Provide the (X, Y) coordinate of the cell's center where the given text is located.  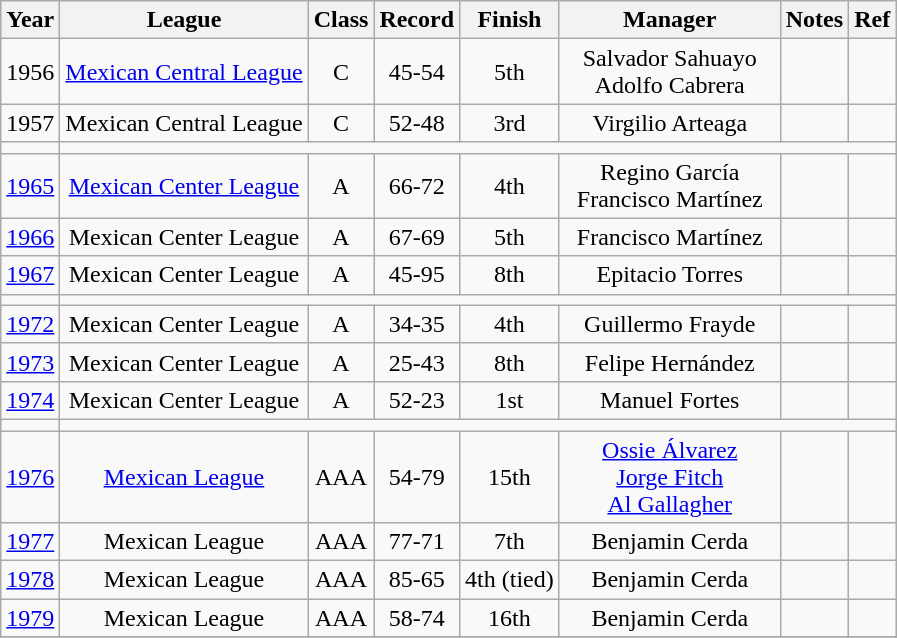
Salvador Sahuayo Adolfo Cabrera (670, 72)
Felipe Hernández (670, 362)
1965 (30, 186)
Record (417, 20)
1977 (30, 542)
1956 (30, 72)
58-74 (417, 618)
1979 (30, 618)
Year (30, 20)
Manuel Fortes (670, 400)
67-69 (417, 237)
15th (510, 476)
1967 (30, 275)
7th (510, 542)
League (184, 20)
1st (510, 400)
1974 (30, 400)
34-35 (417, 324)
4th (tied) (510, 580)
85-65 (417, 580)
1972 (30, 324)
54-79 (417, 476)
Notes (814, 20)
16th (510, 618)
1976 (30, 476)
52-48 (417, 123)
Virgilio Arteaga (670, 123)
66-72 (417, 186)
45-95 (417, 275)
Manager (670, 20)
77-71 (417, 542)
Francisco Martínez (670, 237)
25-43 (417, 362)
Finish (510, 20)
Class (341, 20)
52-23 (417, 400)
45-54 (417, 72)
Epitacio Torres (670, 275)
1973 (30, 362)
3rd (510, 123)
Ossie ÁlvarezJorge FitchAl Gallagher (670, 476)
Regino GarcíaFrancisco Martínez (670, 186)
1957 (30, 123)
1978 (30, 580)
Guillermo Frayde (670, 324)
1966 (30, 237)
Ref (872, 20)
